Identify which cell holds the provided text, then report its [x, y] central coordinate. 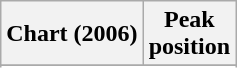
Peak position [189, 34]
Chart (2006) [72, 34]
